Output the (X, Y) coordinate of the center of the cell containing the given text.  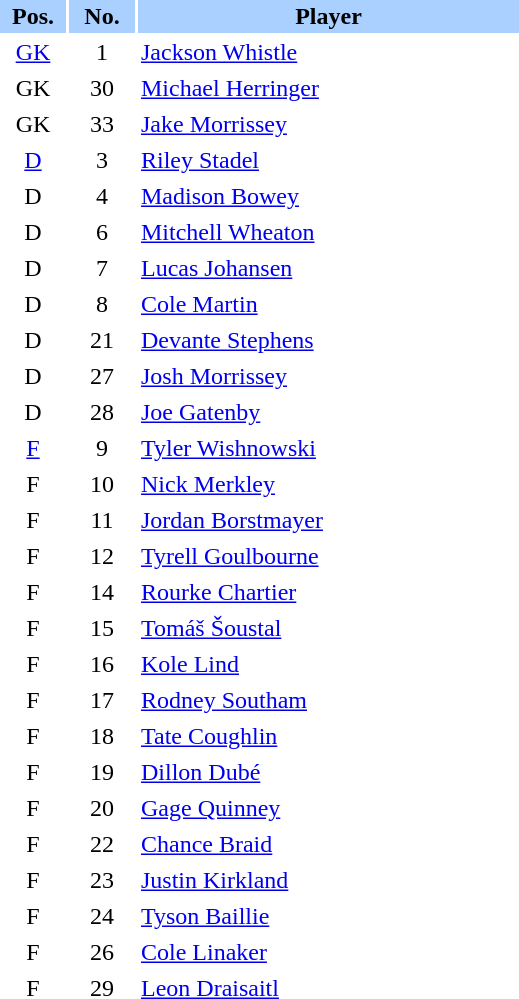
Tate Coughlin (328, 736)
14 (102, 592)
Tyler Wishnowski (328, 448)
33 (102, 124)
28 (102, 412)
16 (102, 664)
Rodney Southam (328, 700)
Dillon Dubé (328, 772)
Player (328, 16)
Rourke Chartier (328, 592)
9 (102, 448)
Jake Morrissey (328, 124)
Cole Martin (328, 304)
Tyrell Goulbourne (328, 556)
Chance Braid (328, 844)
4 (102, 196)
21 (102, 340)
8 (102, 304)
15 (102, 628)
Madison Bowey (328, 196)
6 (102, 232)
30 (102, 88)
24 (102, 916)
Nick Merkley (328, 484)
Devante Stephens (328, 340)
22 (102, 844)
Tomáš Šoustal (328, 628)
Jordan Borstmayer (328, 520)
Cole Linaker (328, 952)
Tyson Baillie (328, 916)
Riley Stadel (328, 160)
3 (102, 160)
No. (102, 16)
26 (102, 952)
7 (102, 268)
Jackson Whistle (328, 52)
19 (102, 772)
20 (102, 808)
23 (102, 880)
Kole Lind (328, 664)
Michael Herringer (328, 88)
Pos. (33, 16)
Justin Kirkland (328, 880)
Joe Gatenby (328, 412)
1 (102, 52)
18 (102, 736)
11 (102, 520)
Lucas Johansen (328, 268)
17 (102, 700)
10 (102, 484)
Mitchell Wheaton (328, 232)
Gage Quinney (328, 808)
27 (102, 376)
12 (102, 556)
Josh Morrissey (328, 376)
